Find where the given text appears and provide that cell's center as (x, y) coordinate. 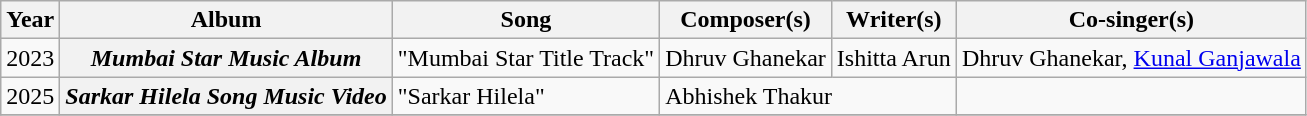
Mumbai Star Music Album (226, 58)
Sarkar Hilela Song Music Video (226, 96)
2023 (30, 58)
"Mumbai Star Title Track" (526, 58)
Year (30, 20)
"Sarkar Hilela" (526, 96)
Co-singer(s) (1131, 20)
2025 (30, 96)
Song (526, 20)
Dhruv Ghanekar (746, 58)
Abhishek Thakur (808, 96)
Composer(s) (746, 20)
Ishitta Arun (894, 58)
Album (226, 20)
Writer(s) (894, 20)
Dhruv Ghanekar, Kunal Ganjawala (1131, 58)
